Determine the (X, Y) coordinate at the center of the cell enclosing the given text.  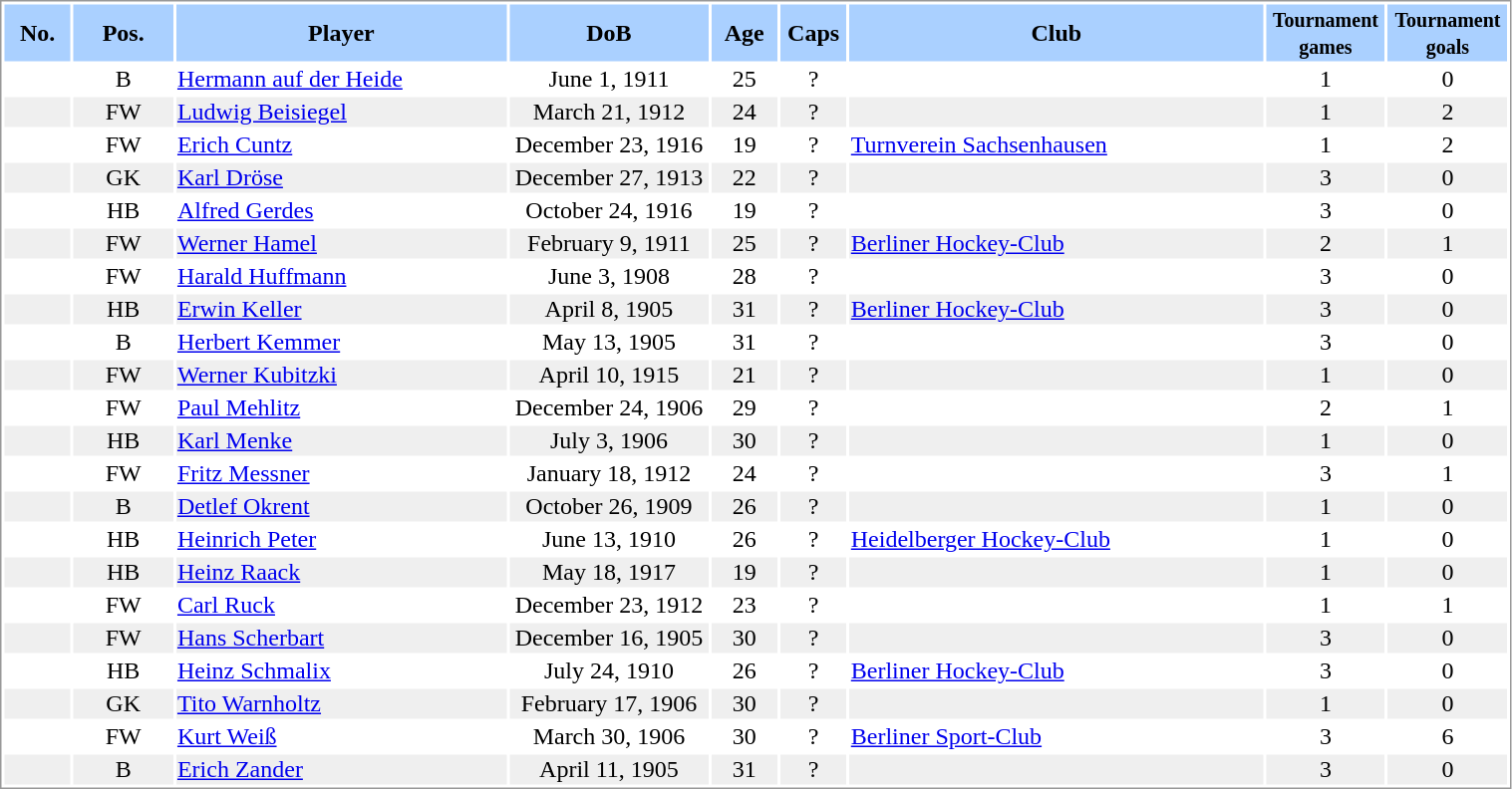
Fritz Messner (341, 473)
22 (745, 178)
DoB (608, 32)
Harald Huffmann (341, 276)
February 9, 1911 (608, 244)
January 18, 1912 (608, 473)
Erich Cuntz (341, 144)
Tito Warnholtz (341, 704)
Werner Kubitzki (341, 376)
Karl Menke (341, 441)
29 (745, 407)
Carl Ruck (341, 605)
Caps (813, 32)
Kurt Weiß (341, 736)
Hans Scherbart (341, 639)
Berliner Sport-Club (1057, 736)
April 11, 1905 (608, 770)
Erwin Keller (341, 310)
December 24, 1906 (608, 407)
May 18, 1917 (608, 573)
Heinrich Peter (341, 539)
Tournamentgames (1326, 32)
Turnverein Sachsenhausen (1057, 144)
No. (37, 32)
Heidelberger Hockey-Club (1057, 539)
April 10, 1915 (608, 376)
Alfred Gerdes (341, 210)
May 13, 1905 (608, 342)
Club (1057, 32)
Ludwig Beisiegel (341, 113)
June 13, 1910 (608, 539)
March 21, 1912 (608, 113)
Heinz Raack (341, 573)
6 (1448, 736)
April 8, 1905 (608, 310)
Erich Zander (341, 770)
December 23, 1916 (608, 144)
Paul Mehlitz (341, 407)
October 26, 1909 (608, 507)
21 (745, 376)
July 3, 1906 (608, 441)
Karl Dröse (341, 178)
December 16, 1905 (608, 639)
Tournamentgoals (1448, 32)
Hermann auf der Heide (341, 79)
Age (745, 32)
October 24, 1916 (608, 210)
December 27, 1913 (608, 178)
Herbert Kemmer (341, 342)
Detlef Okrent (341, 507)
June 1, 1911 (608, 79)
Player (341, 32)
28 (745, 276)
June 3, 1908 (608, 276)
Heinz Schmalix (341, 670)
23 (745, 605)
Werner Hamel (341, 244)
July 24, 1910 (608, 670)
December 23, 1912 (608, 605)
Pos. (124, 32)
March 30, 1906 (608, 736)
February 17, 1906 (608, 704)
